Find where the given text appears and provide that cell's center as [x, y] coordinate. 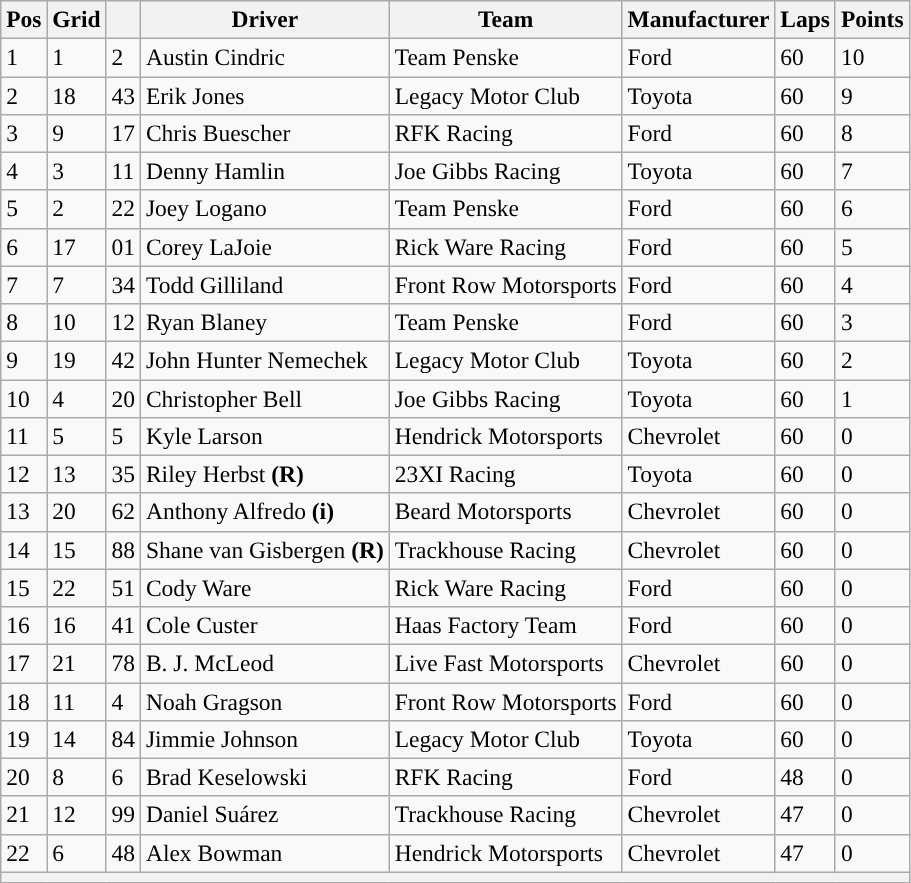
Manufacturer [698, 19]
Team [506, 19]
Grid [76, 19]
Driver [264, 19]
Joey Logano [264, 209]
01 [123, 247]
84 [123, 739]
Alex Bowman [264, 853]
99 [123, 815]
Daniel Suárez [264, 815]
B. J. McLeod [264, 663]
35 [123, 474]
Todd Gilliland [264, 285]
Cody Ware [264, 588]
Denny Hamlin [264, 171]
Noah Gragson [264, 701]
Christopher Bell [264, 398]
23XI Racing [506, 474]
Live Fast Motorsports [506, 663]
43 [123, 95]
Anthony Alfredo (i) [264, 512]
Points [872, 19]
Jimmie Johnson [264, 739]
Austin Cindric [264, 57]
Ryan Blaney [264, 322]
62 [123, 512]
Chris Buescher [264, 133]
John Hunter Nemechek [264, 360]
Beard Motorsports [506, 512]
Riley Herbst (R) [264, 474]
Pos [24, 19]
42 [123, 360]
Corey LaJoie [264, 247]
41 [123, 625]
Laps [806, 19]
51 [123, 588]
Shane van Gisbergen (R) [264, 550]
Kyle Larson [264, 436]
88 [123, 550]
78 [123, 663]
34 [123, 285]
Erik Jones [264, 95]
Cole Custer [264, 625]
Haas Factory Team [506, 625]
Brad Keselowski [264, 777]
